Determine the [X, Y] coordinate at the center of the cell enclosing the given text.  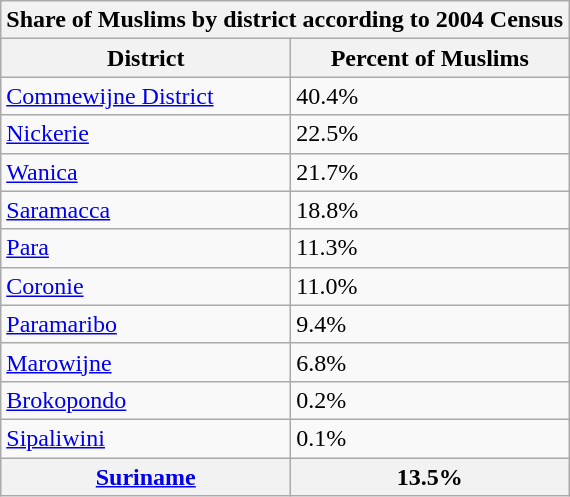
Percent of Muslims [430, 58]
Nickerie [146, 134]
Commewijne District [146, 96]
District [146, 58]
40.4% [430, 96]
6.8% [430, 362]
18.8% [430, 210]
0.1% [430, 438]
11.0% [430, 286]
22.5% [430, 134]
Saramacca [146, 210]
Share of Muslims by district according to 2004 Census [285, 20]
Sipaliwini [146, 438]
Wanica [146, 172]
Brokopondo [146, 400]
Marowijne [146, 362]
21.7% [430, 172]
Coronie [146, 286]
Para [146, 248]
0.2% [430, 400]
11.3% [430, 248]
13.5% [430, 477]
Suriname [146, 477]
Paramaribo [146, 324]
9.4% [430, 324]
